Detect which cell encompasses the target text, then output its [x, y] center coordinate. 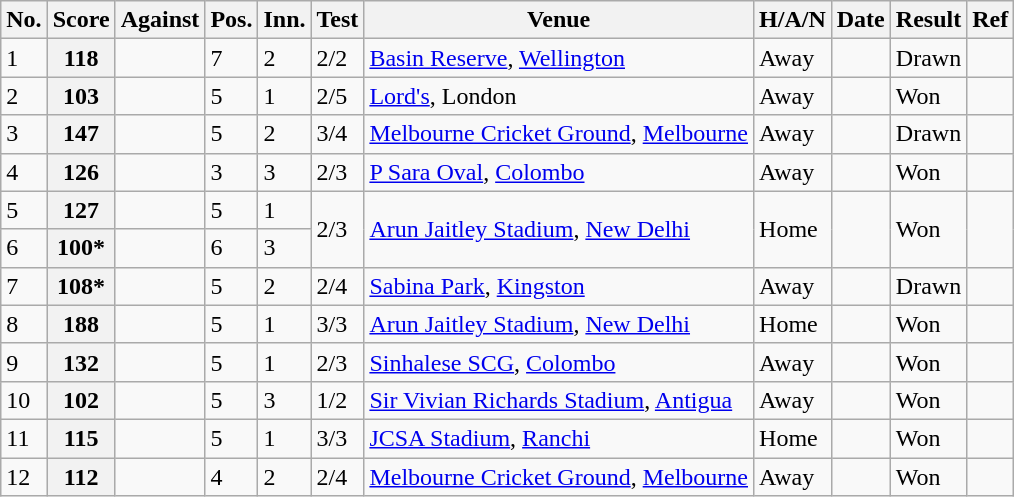
Sabina Park, Kingston [559, 286]
11 [24, 438]
188 [81, 324]
Test [338, 20]
Inn. [284, 20]
H/A/N [793, 20]
102 [81, 400]
Against [160, 20]
12 [24, 477]
Result [928, 20]
No. [24, 20]
Pos. [232, 20]
112 [81, 477]
108* [81, 286]
Score [81, 20]
Basin Reserve, Wellington [559, 58]
115 [81, 438]
10 [24, 400]
2/5 [338, 96]
3/4 [338, 134]
Lord's, London [559, 96]
Sir Vivian Richards Stadium, Antigua [559, 400]
Venue [559, 20]
132 [81, 362]
147 [81, 134]
1/2 [338, 400]
103 [81, 96]
127 [81, 210]
Date [860, 20]
2/2 [338, 58]
JCSA Stadium, Ranchi [559, 438]
9 [24, 362]
118 [81, 58]
P Sara Oval, Colombo [559, 172]
126 [81, 172]
Ref [990, 20]
8 [24, 324]
100* [81, 248]
Sinhalese SCG, Colombo [559, 362]
